From the cell containing the given text, extract its center point as [X, Y] coordinate. 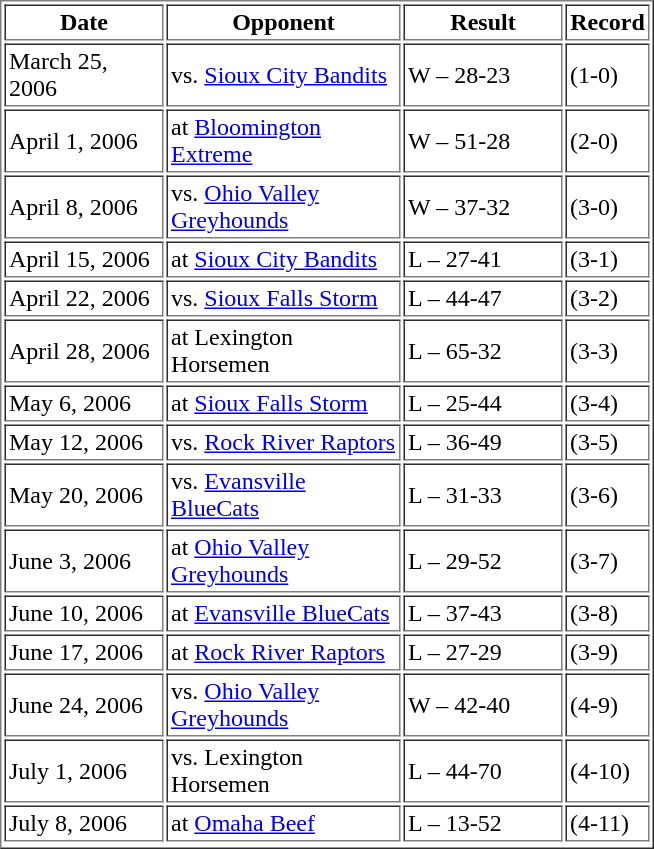
May 6, 2006 [84, 404]
at Lexington Horsemen [283, 352]
vs. Rock River Raptors [283, 442]
vs. Evansville BlueCats [283, 496]
June 3, 2006 [84, 562]
at Bloomington Extreme [283, 142]
L – 44-70 [484, 772]
L – 37-43 [484, 614]
L – 13-52 [484, 824]
vs. Lexington Horsemen [283, 772]
Result [484, 22]
June 17, 2006 [84, 652]
(3-4) [608, 404]
(4-10) [608, 772]
at Sioux Falls Storm [283, 404]
(3-0) [608, 208]
(3-2) [608, 298]
Opponent [283, 22]
at Rock River Raptors [283, 652]
vs. Sioux City Bandits [283, 76]
(3-8) [608, 614]
W – 28-23 [484, 76]
L – 27-29 [484, 652]
at Sioux City Bandits [283, 260]
(4-9) [608, 706]
L – 36-49 [484, 442]
L – 29-52 [484, 562]
L – 25-44 [484, 404]
May 20, 2006 [84, 496]
April 8, 2006 [84, 208]
(2-0) [608, 142]
April 1, 2006 [84, 142]
L – 31-33 [484, 496]
Date [84, 22]
W – 37-32 [484, 208]
(4-11) [608, 824]
April 15, 2006 [84, 260]
Record [608, 22]
June 10, 2006 [84, 614]
at Ohio Valley Greyhounds [283, 562]
July 1, 2006 [84, 772]
(3-6) [608, 496]
L – 44-47 [484, 298]
(3-1) [608, 260]
W – 42-40 [484, 706]
W – 51-28 [484, 142]
April 28, 2006 [84, 352]
(3-5) [608, 442]
at Omaha Beef [283, 824]
(1-0) [608, 76]
July 8, 2006 [84, 824]
L – 27-41 [484, 260]
(3-9) [608, 652]
June 24, 2006 [84, 706]
April 22, 2006 [84, 298]
at Evansville BlueCats [283, 614]
vs. Sioux Falls Storm [283, 298]
L – 65-32 [484, 352]
March 25, 2006 [84, 76]
(3-7) [608, 562]
(3-3) [608, 352]
May 12, 2006 [84, 442]
